Provide the [X, Y] coordinate of the cell's center where the given text is located.  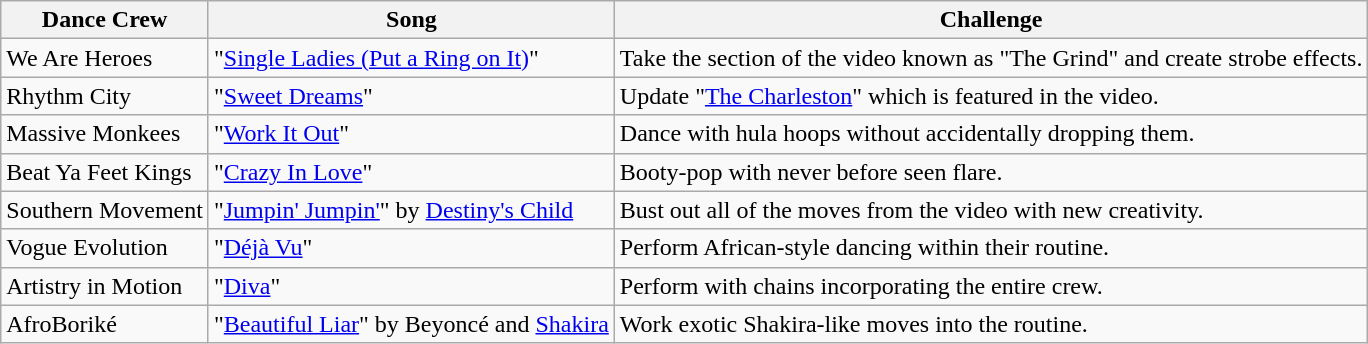
Southern Movement [105, 210]
Challenge [991, 20]
"Work It Out" [411, 134]
Bust out all of the moves from the video with new creativity. [991, 210]
"Beautiful Liar" by Beyoncé and Shakira [411, 324]
"Déjà Vu" [411, 248]
Beat Ya Feet Kings [105, 172]
Massive Monkees [105, 134]
Booty-pop with never before seen flare. [991, 172]
Take the section of the video known as "The Grind" and create strobe effects. [991, 58]
Vogue Evolution [105, 248]
Artistry in Motion [105, 286]
"Single Ladies (Put a Ring on It)" [411, 58]
Rhythm City [105, 96]
Song [411, 20]
Work exotic Shakira-like moves into the routine. [991, 324]
AfroBoriké [105, 324]
Dance Crew [105, 20]
"Jumpin' Jumpin'" by Destiny's Child [411, 210]
Perform African-style dancing within their routine. [991, 248]
"Diva" [411, 286]
Dance with hula hoops without accidentally dropping them. [991, 134]
Update "The Charleston" which is featured in the video. [991, 96]
We Are Heroes [105, 58]
Perform with chains incorporating the entire crew. [991, 286]
"Crazy In Love" [411, 172]
"Sweet Dreams" [411, 96]
